From the cell containing the given text, extract its center point as [x, y] coordinate. 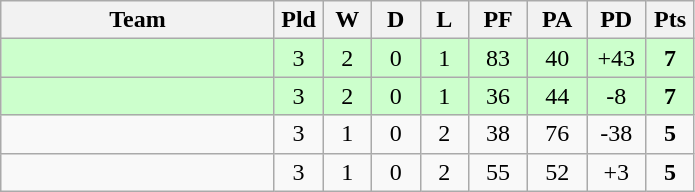
+43 [616, 58]
Team [138, 20]
PA [558, 20]
W [348, 20]
L [444, 20]
-8 [616, 96]
83 [498, 58]
52 [558, 172]
44 [558, 96]
38 [498, 134]
Pts [670, 20]
55 [498, 172]
Pld [298, 20]
D [396, 20]
PF [498, 20]
+3 [616, 172]
PD [616, 20]
36 [498, 96]
40 [558, 58]
-38 [616, 134]
76 [558, 134]
